From the cell containing the given text, extract its center point as (x, y) coordinate. 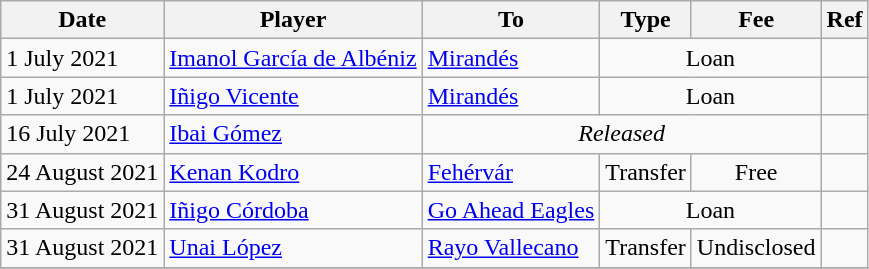
Fehérvár (511, 172)
16 July 2021 (82, 134)
Iñigo Vicente (293, 96)
Undisclosed (756, 248)
Player (293, 20)
Fee (756, 20)
Released (622, 134)
Date (82, 20)
Kenan Kodro (293, 172)
Go Ahead Eagles (511, 210)
Free (756, 172)
Type (646, 20)
Imanol García de Albéniz (293, 58)
Unai López (293, 248)
To (511, 20)
Iñigo Córdoba (293, 210)
24 August 2021 (82, 172)
Ref (844, 20)
Ibai Gómez (293, 134)
Rayo Vallecano (511, 248)
